Capture the cell that displays the provided text and extract its (x, y) central coordinate. 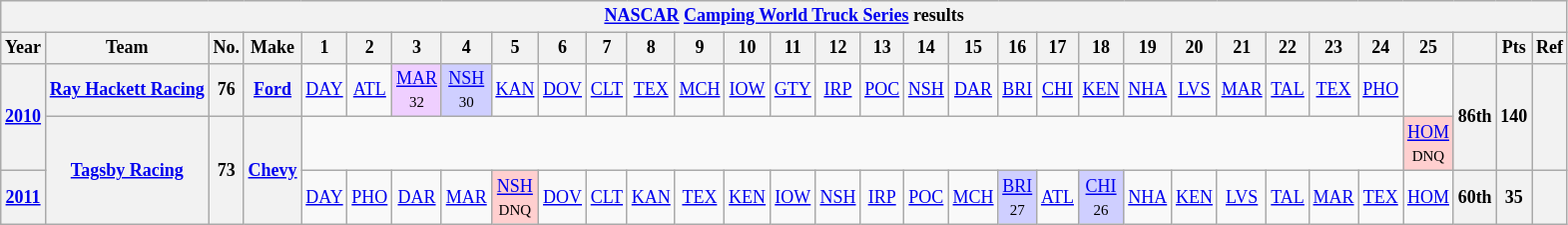
76 (226, 90)
Chevy (272, 170)
12 (838, 48)
13 (882, 48)
NSHDNQ (515, 197)
15 (973, 48)
11 (792, 48)
20 (1195, 48)
Make (272, 48)
4 (466, 48)
Ref (1550, 48)
73 (226, 170)
8 (651, 48)
21 (1242, 48)
HOM (1429, 197)
CHI (1058, 90)
1 (324, 48)
19 (1148, 48)
BRI (1018, 90)
2011 (24, 197)
Team (127, 48)
24 (1381, 48)
60th (1475, 197)
NSH30 (466, 90)
9 (700, 48)
MAR32 (417, 90)
25 (1429, 48)
Ray Hackett Racing (127, 90)
14 (926, 48)
86th (1475, 116)
Pts (1514, 48)
7 (607, 48)
18 (1101, 48)
Year (24, 48)
No. (226, 48)
10 (748, 48)
3 (417, 48)
2010 (24, 116)
2 (369, 48)
140 (1514, 116)
GTY (792, 90)
17 (1058, 48)
BRI27 (1018, 197)
6 (563, 48)
Tagsby Racing (127, 170)
NASCAR Camping World Truck Series results (784, 16)
22 (1288, 48)
Ford (272, 90)
HOMDNQ (1429, 144)
35 (1514, 197)
5 (515, 48)
CHI26 (1101, 197)
16 (1018, 48)
23 (1333, 48)
